Output the (x, y) coordinate of the center of the cell containing the given text.  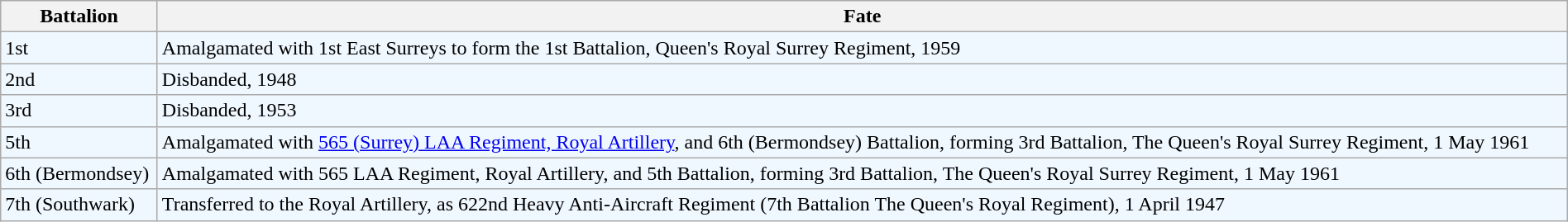
Amalgamated with 1st East Surreys to form the 1st Battalion, Queen's Royal Surrey Regiment, 1959 (862, 48)
Battalion (79, 17)
Disbanded, 1953 (862, 111)
Amalgamated with 565 LAA Regiment, Royal Artillery, and 5th Battalion, forming 3rd Battalion, The Queen's Royal Surrey Regiment, 1 May 1961 (862, 173)
7th (Southwark) (79, 205)
3rd (79, 111)
1st (79, 48)
2nd (79, 79)
Transferred to the Royal Artillery, as 622nd Heavy Anti-Aircraft Regiment (7th Battalion The Queen's Royal Regiment), 1 April 1947 (862, 205)
5th (79, 142)
Fate (862, 17)
6th (Bermondsey) (79, 173)
Disbanded, 1948 (862, 79)
